Search for the cell housing the specified text and yield its [X, Y] center coordinate. 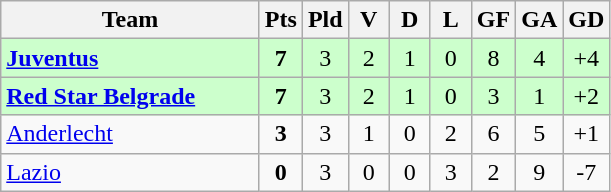
Pts [280, 20]
4 [540, 58]
Red Star Belgrade [130, 96]
GF [493, 20]
-7 [586, 172]
9 [540, 172]
+4 [586, 58]
Juventus [130, 58]
D [410, 20]
5 [540, 134]
Anderlecht [130, 134]
Pld [325, 20]
6 [493, 134]
+1 [586, 134]
GD [586, 20]
+2 [586, 96]
GA [540, 20]
V [368, 20]
L [450, 20]
Lazio [130, 172]
8 [493, 58]
Team [130, 20]
